Identify which cell holds the provided text, then report its [x, y] central coordinate. 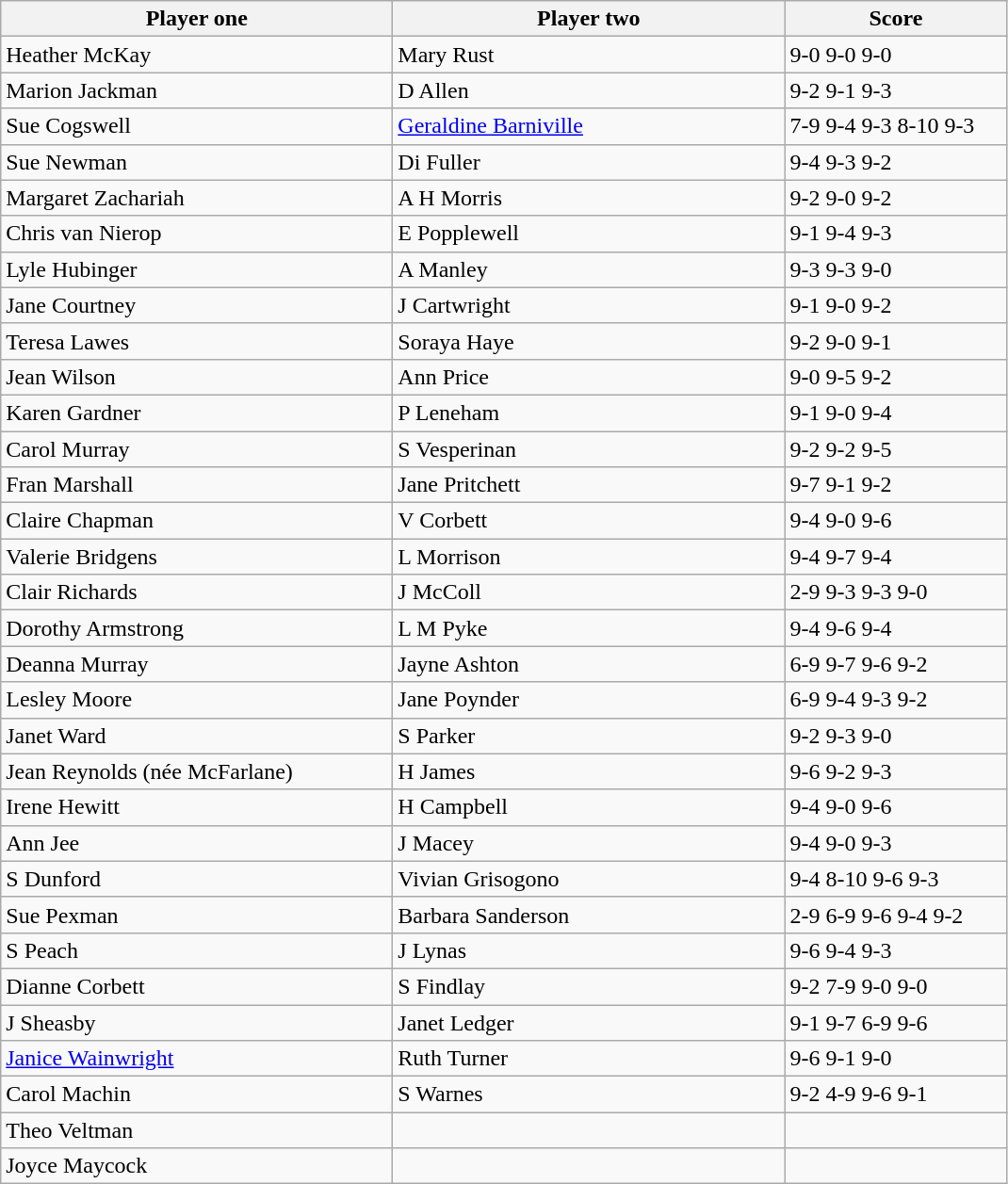
Barbara Sanderson [589, 915]
Janet Ledger [589, 1022]
Jane Pritchett [589, 485]
Ann Jee [197, 843]
Jayne Ashton [589, 664]
9-1 9-0 9-2 [896, 305]
Marion Jackman [197, 90]
Mary Rust [589, 55]
Janet Ward [197, 736]
Margaret Zachariah [197, 198]
Vivian Grisogono [589, 879]
9-1 9-0 9-4 [896, 413]
S Findlay [589, 986]
Fran Marshall [197, 485]
9-2 7-9 9-0 9-0 [896, 986]
9-0 9-0 9-0 [896, 55]
Sue Cogswell [197, 126]
S Peach [197, 950]
9-4 9-6 9-4 [896, 628]
Ann Price [589, 377]
Claire Chapman [197, 521]
J Sheasby [197, 1022]
A H Morris [589, 198]
9-1 9-4 9-3 [896, 234]
7-9 9-4 9-3 8-10 9-3 [896, 126]
Carol Machin [197, 1095]
9-2 9-0 9-1 [896, 341]
Dorothy Armstrong [197, 628]
9-1 9-7 6-9 9-6 [896, 1022]
9-2 9-1 9-3 [896, 90]
J Lynas [589, 950]
9-7 9-1 9-2 [896, 485]
Jean Reynolds (née McFarlane) [197, 771]
Ruth Turner [589, 1059]
Carol Murray [197, 449]
Deanna Murray [197, 664]
A Manley [589, 269]
2-9 9-3 9-3 9-0 [896, 592]
2-9 6-9 9-6 9-4 9-2 [896, 915]
Player two [589, 19]
J Macey [589, 843]
Jean Wilson [197, 377]
Janice Wainwright [197, 1059]
S Vesperinan [589, 449]
9-4 9-3 9-2 [896, 162]
Dianne Corbett [197, 986]
Di Fuller [589, 162]
E Popplewell [589, 234]
Theo Veltman [197, 1130]
Lyle Hubinger [197, 269]
9-2 9-0 9-2 [896, 198]
Clair Richards [197, 592]
Lesley Moore [197, 700]
9-3 9-3 9-0 [896, 269]
P Leneham [589, 413]
L Morrison [589, 557]
9-2 4-9 9-6 9-1 [896, 1095]
J Cartwright [589, 305]
9-6 9-4 9-3 [896, 950]
6-9 9-4 9-3 9-2 [896, 700]
V Corbett [589, 521]
H James [589, 771]
Soraya Haye [589, 341]
Joyce Maycock [197, 1166]
Score [896, 19]
Sue Pexman [197, 915]
J McColl [589, 592]
9-4 9-0 9-3 [896, 843]
L M Pyke [589, 628]
9-6 9-2 9-3 [896, 771]
9-4 8-10 9-6 9-3 [896, 879]
9-2 9-3 9-0 [896, 736]
Player one [197, 19]
Valerie Bridgens [197, 557]
Teresa Lawes [197, 341]
9-0 9-5 9-2 [896, 377]
9-4 9-7 9-4 [896, 557]
Jane Courtney [197, 305]
6-9 9-7 9-6 9-2 [896, 664]
Geraldine Barniville [589, 126]
9-6 9-1 9-0 [896, 1059]
H Campbell [589, 807]
Sue Newman [197, 162]
Chris van Nierop [197, 234]
S Parker [589, 736]
Heather McKay [197, 55]
S Dunford [197, 879]
Karen Gardner [197, 413]
Irene Hewitt [197, 807]
D Allen [589, 90]
9-2 9-2 9-5 [896, 449]
S Warnes [589, 1095]
Jane Poynder [589, 700]
